From the cell containing the given text, extract its center point as [X, Y] coordinate. 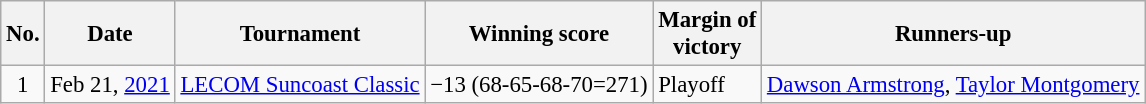
Dawson Armstrong, Taylor Montgomery [954, 85]
Winning score [539, 34]
Runners-up [954, 34]
Playoff [708, 85]
No. [23, 34]
Feb 21, 2021 [110, 85]
−13 (68-65-68-70=271) [539, 85]
1 [23, 85]
Margin ofvictory [708, 34]
Date [110, 34]
LECOM Suncoast Classic [300, 85]
Tournament [300, 34]
